For the text-containing cell, return its midpoint in [X, Y] coordinate format. 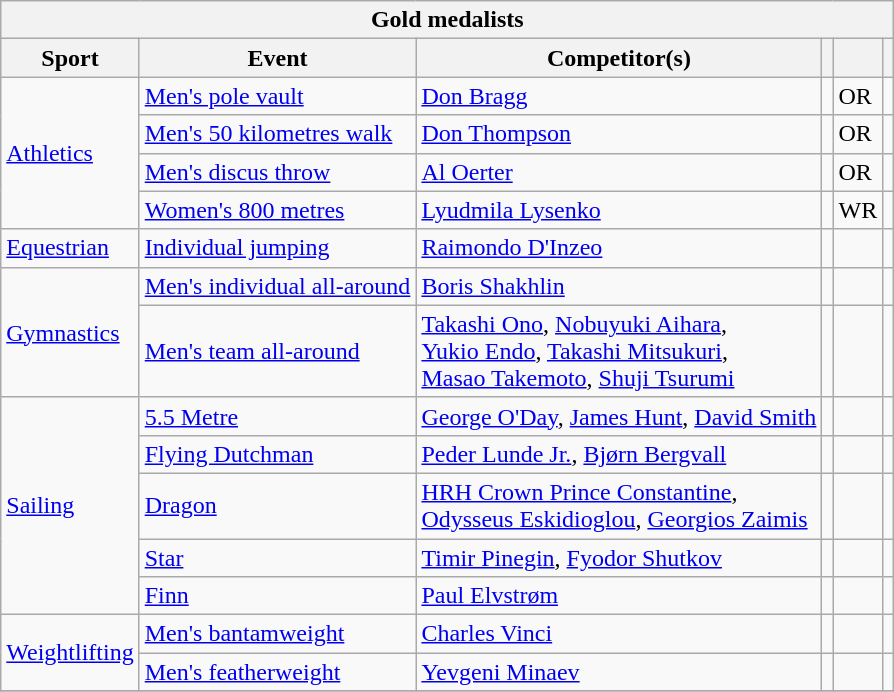
Raimondo D'Inzeo [619, 248]
Sport [70, 58]
Men's 50 kilometres walk [278, 134]
Event [278, 58]
Sailing [70, 506]
HRH Crown Prince Constantine,Odysseus Eskidioglou, Georgios Zaimis [619, 506]
Peder Lunde Jr., Bjørn Bergvall [619, 454]
Charles Vinci [619, 634]
Al Oerter [619, 172]
Individual jumping [278, 248]
Boris Shakhlin [619, 286]
Dragon [278, 506]
WR [858, 210]
Flying Dutchman [278, 454]
Athletics [70, 153]
Men's bantamweight [278, 634]
Yevgeni Minaev [619, 672]
Gymnastics [70, 332]
Lyudmila Lysenko [619, 210]
5.5 Metre [278, 416]
Paul Elvstrøm [619, 596]
Don Bragg [619, 96]
Men's team all-around [278, 351]
Star [278, 557]
Don Thompson [619, 134]
Gold medalists [448, 20]
Timir Pinegin, Fyodor Shutkov [619, 557]
Takashi Ono, Nobuyuki Aihara, Yukio Endo, Takashi Mitsukuri, Masao Takemoto, Shuji Tsurumi [619, 351]
Women's 800 metres [278, 210]
Finn [278, 596]
Equestrian [70, 248]
Weightlifting [70, 653]
Men's featherweight [278, 672]
Men's discus throw [278, 172]
Men's individual all-around [278, 286]
Competitor(s) [619, 58]
George O'Day, James Hunt, David Smith [619, 416]
Men's pole vault [278, 96]
